Determine the [X, Y] coordinate at the center of the cell enclosing the given text.  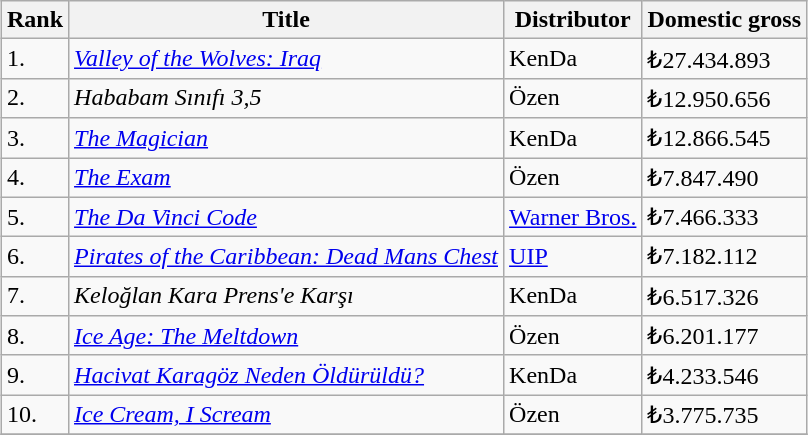
₺12.950.656 [724, 98]
₺7.466.333 [724, 217]
Title [286, 20]
4. [34, 178]
2. [34, 98]
The Magician [286, 138]
Pirates of the Caribbean: Dead Mans Chest [286, 257]
Keloğlan Kara Prens'e Karşı [286, 296]
₺3.775.735 [724, 415]
UIP [573, 257]
₺4.233.546 [724, 375]
5. [34, 217]
₺6.201.177 [724, 336]
9. [34, 375]
₺7.847.490 [724, 178]
1. [34, 59]
The Exam [286, 178]
10. [34, 415]
Distributor [573, 20]
Valley of the Wolves: Iraq [286, 59]
6. [34, 257]
₺27.434.893 [724, 59]
3. [34, 138]
Warner Bros. [573, 217]
Domestic gross [724, 20]
₺7.182.112 [724, 257]
Hacivat Karagöz Neden Öldürüldü? [286, 375]
₺12.866.545 [724, 138]
Hababam Sınıfı 3,5 [286, 98]
₺6.517.326 [724, 296]
Ice Age: The Meltdown [286, 336]
The Da Vinci Code [286, 217]
Ice Cream, I Scream [286, 415]
Rank [34, 20]
8. [34, 336]
7. [34, 296]
